Search for the cell housing the specified text and yield its [X, Y] center coordinate. 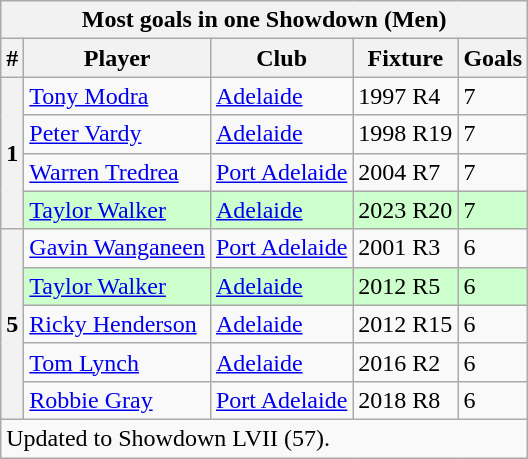
2012 R5 [406, 286]
2016 R2 [406, 362]
5 [12, 324]
2012 R15 [406, 324]
Club [281, 58]
2004 R7 [406, 172]
Fixture [406, 58]
Gavin Wanganeen [118, 248]
1997 R4 [406, 96]
1 [12, 153]
Ricky Henderson [118, 324]
# [12, 58]
Robbie Gray [118, 400]
Peter Vardy [118, 134]
Updated to Showdown LVII (57). [264, 438]
2001 R3 [406, 248]
Tony Modra [118, 96]
Tom Lynch [118, 362]
Player [118, 58]
Goals [493, 58]
Most goals in one Showdown (Men) [264, 20]
Warren Tredrea [118, 172]
1998 R19 [406, 134]
2023 R20 [406, 210]
2018 R8 [406, 400]
